Search for the cell housing the specified text and yield its (X, Y) center coordinate. 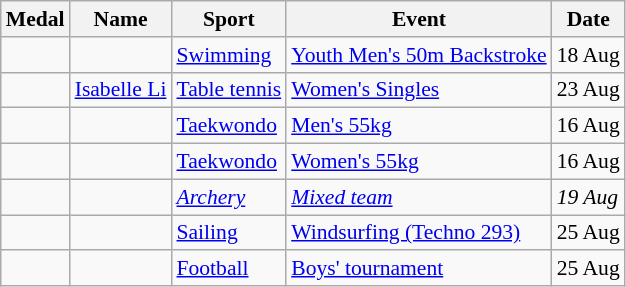
Table tennis (228, 90)
Swimming (228, 55)
Archery (228, 197)
Windsurfing (Techno 293) (418, 233)
Sailing (228, 233)
Women's Singles (418, 90)
Women's 55kg (418, 162)
18 Aug (588, 55)
Isabelle Li (121, 90)
19 Aug (588, 197)
Date (588, 19)
Sport (228, 19)
Mixed team (418, 197)
Name (121, 19)
Event (418, 19)
Youth Men's 50m Backstroke (418, 55)
23 Aug (588, 90)
Football (228, 269)
Men's 55kg (418, 126)
Boys' tournament (418, 269)
Medal (36, 19)
